Pinpoint the cell where the given text exists, returning its [x, y] midpoint coordinate. 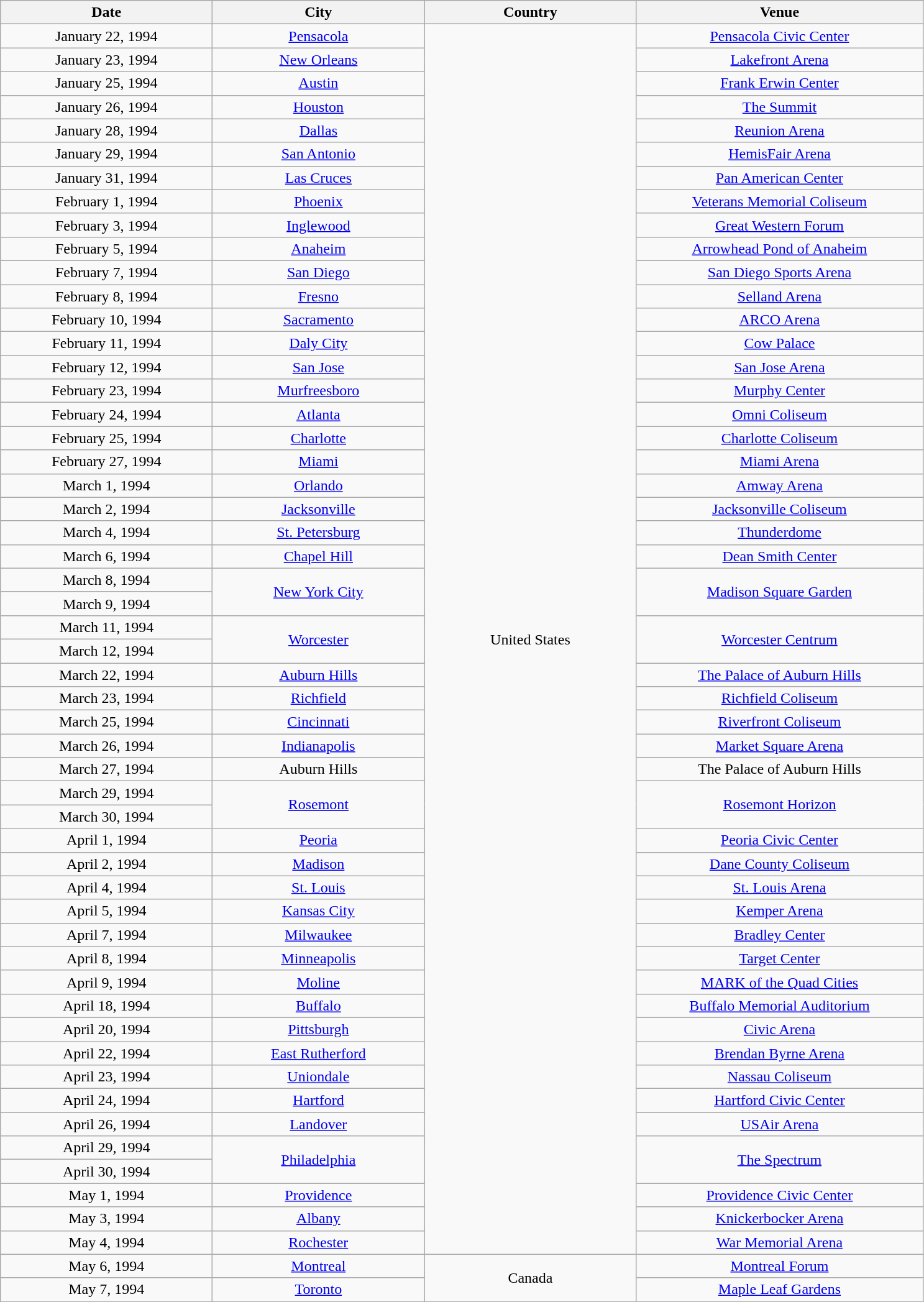
Dallas [318, 131]
Fresno [318, 296]
New Orleans [318, 60]
Market Square Arena [779, 746]
Cow Palace [779, 344]
January 28, 1994 [107, 131]
Providence [318, 1195]
Pittsburgh [318, 1029]
Kansas City [318, 911]
February 25, 1994 [107, 438]
March 9, 1994 [107, 603]
Buffalo [318, 1006]
May 4, 1994 [107, 1242]
Las Cruces [318, 178]
February 5, 1994 [107, 249]
St. Louis [318, 887]
March 1, 1994 [107, 485]
Landover [318, 1124]
April 9, 1994 [107, 982]
March 26, 1994 [107, 746]
April 22, 1994 [107, 1053]
Moline [318, 982]
Anaheim [318, 249]
January 26, 1994 [107, 107]
April 8, 1994 [107, 958]
Montreal Forum [779, 1266]
February 12, 1994 [107, 367]
April 23, 1994 [107, 1077]
Uniondale [318, 1077]
April 30, 1994 [107, 1171]
East Rutherford [318, 1053]
Hartford [318, 1101]
St. Petersburg [318, 533]
Milwaukee [318, 935]
Orlando [318, 485]
Bradley Center [779, 935]
February 3, 1994 [107, 225]
Brendan Byrne Arena [779, 1053]
The Summit [779, 107]
San Diego [318, 272]
Knickerbocker Arena [779, 1219]
Riverfront Coliseum [779, 722]
April 24, 1994 [107, 1101]
Madison Square Garden [779, 592]
Pensacola [318, 36]
March 27, 1994 [107, 769]
Montreal [318, 1266]
April 29, 1994 [107, 1148]
New York City [318, 592]
Selland Arena [779, 296]
March 11, 1994 [107, 627]
Pensacola Civic Center [779, 36]
January 25, 1994 [107, 83]
April 1, 1994 [107, 840]
War Memorial Arena [779, 1242]
Richfield [318, 699]
March 30, 1994 [107, 817]
March 2, 1994 [107, 509]
January 23, 1994 [107, 60]
Madison [318, 864]
Country [531, 12]
February 11, 1994 [107, 344]
May 1, 1994 [107, 1195]
USAir Arena [779, 1124]
Murphy Center [779, 391]
Hartford Civic Center [779, 1101]
April 5, 1994 [107, 911]
Pan American Center [779, 178]
Venue [779, 12]
March 29, 1994 [107, 793]
Worcester Centrum [779, 639]
March 25, 1994 [107, 722]
Worcester [318, 639]
Jacksonville Coliseum [779, 509]
April 4, 1994 [107, 887]
April 26, 1994 [107, 1124]
Chapel Hill [318, 556]
Philadelphia [318, 1160]
January 29, 1994 [107, 154]
February 24, 1994 [107, 415]
Canada [531, 1278]
MARK of the Quad Cities [779, 982]
City [318, 12]
April 20, 1994 [107, 1029]
Arrowhead Pond of Anaheim [779, 249]
Omni Coliseum [779, 415]
Murfreesboro [318, 391]
Peoria [318, 840]
Civic Arena [779, 1029]
Atlanta [318, 415]
Dane County Coliseum [779, 864]
Providence Civic Center [779, 1195]
Dean Smith Center [779, 556]
San Antonio [318, 154]
Maple Leaf Gardens [779, 1290]
March 12, 1994 [107, 651]
February 10, 1994 [107, 320]
The Spectrum [779, 1160]
Richfield Coliseum [779, 699]
Indianapolis [318, 746]
Thunderdome [779, 533]
Target Center [779, 958]
March 22, 1994 [107, 674]
Inglewood [318, 225]
May 6, 1994 [107, 1266]
April 7, 1994 [107, 935]
Rosemont [318, 805]
San Diego Sports Arena [779, 272]
Amway Arena [779, 485]
Buffalo Memorial Auditorium [779, 1006]
Albany [318, 1219]
Lakefront Arena [779, 60]
Miami [318, 462]
February 27, 1994 [107, 462]
Houston [318, 107]
Veterans Memorial Coliseum [779, 201]
April 2, 1994 [107, 864]
Austin [318, 83]
ARCO Arena [779, 320]
Jacksonville [318, 509]
United States [531, 639]
Frank Erwin Center [779, 83]
Date [107, 12]
Charlotte [318, 438]
Reunion Arena [779, 131]
Phoenix [318, 201]
May 7, 1994 [107, 1290]
February 23, 1994 [107, 391]
Nassau Coliseum [779, 1077]
February 7, 1994 [107, 272]
Kemper Arena [779, 911]
San Jose Arena [779, 367]
January 31, 1994 [107, 178]
February 8, 1994 [107, 296]
Peoria Civic Center [779, 840]
Charlotte Coliseum [779, 438]
Great Western Forum [779, 225]
Rosemont Horizon [779, 805]
February 1, 1994 [107, 201]
April 18, 1994 [107, 1006]
Sacramento [318, 320]
Cincinnati [318, 722]
St. Louis Arena [779, 887]
March 4, 1994 [107, 533]
Rochester [318, 1242]
San Jose [318, 367]
March 23, 1994 [107, 699]
May 3, 1994 [107, 1219]
January 22, 1994 [107, 36]
HemisFair Arena [779, 154]
Toronto [318, 1290]
Miami Arena [779, 462]
March 8, 1994 [107, 580]
March 6, 1994 [107, 556]
Daly City [318, 344]
Minneapolis [318, 958]
